Search for the cell housing the specified text and yield its (X, Y) center coordinate. 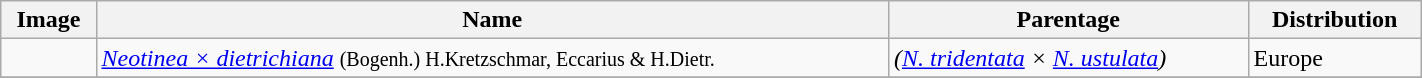
Name (492, 20)
Distribution (1334, 20)
Image (48, 20)
(N. tridentata × N. ustulata) (1068, 58)
Neotinea × dietrichiana (Bogenh.) H.Kretzschmar, Eccarius & H.Dietr. (492, 58)
Parentage (1068, 20)
Europe (1334, 58)
